Detect which cell encompasses the target text, then output its (X, Y) center coordinate. 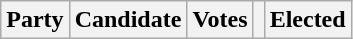
Elected (308, 20)
Candidate (128, 20)
Votes (220, 20)
Party (35, 20)
